Return the (x, y) coordinate for the center point of the cell that contains the specified text.  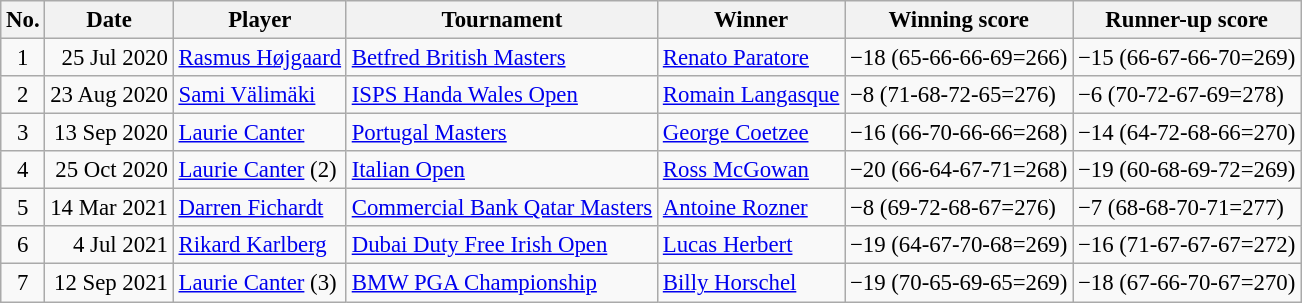
−18 (67-66-70-67=270) (1187, 283)
14 Mar 2021 (109, 208)
Winner (752, 20)
Rasmus Højgaard (260, 58)
No. (23, 20)
25 Oct 2020 (109, 170)
Winning score (959, 20)
ISPS Handa Wales Open (502, 95)
13 Sep 2020 (109, 133)
Rikard Karlberg (260, 245)
Romain Langasque (752, 95)
Ross McGowan (752, 170)
Billy Horschel (752, 283)
Renato Paratore (752, 58)
Antoine Rozner (752, 208)
−8 (71-68-72-65=276) (959, 95)
Laurie Canter (3) (260, 283)
Tournament (502, 20)
−16 (66-70-66-66=268) (959, 133)
Commercial Bank Qatar Masters (502, 208)
Italian Open (502, 170)
Sami Välimäki (260, 95)
Betfred British Masters (502, 58)
Dubai Duty Free Irish Open (502, 245)
−19 (64-67-70-68=269) (959, 245)
Laurie Canter (260, 133)
23 Aug 2020 (109, 95)
Darren Fichardt (260, 208)
3 (23, 133)
25 Jul 2020 (109, 58)
−15 (66-67-66-70=269) (1187, 58)
Laurie Canter (2) (260, 170)
6 (23, 245)
4 (23, 170)
5 (23, 208)
−19 (60-68-69-72=269) (1187, 170)
Date (109, 20)
−7 (68-68-70-71=277) (1187, 208)
7 (23, 283)
1 (23, 58)
George Coetzee (752, 133)
2 (23, 95)
Portugal Masters (502, 133)
−6 (70-72-67-69=278) (1187, 95)
−19 (70-65-69-65=269) (959, 283)
Player (260, 20)
−14 (64-72-68-66=270) (1187, 133)
−8 (69-72-68-67=276) (959, 208)
4 Jul 2021 (109, 245)
12 Sep 2021 (109, 283)
Lucas Herbert (752, 245)
Runner-up score (1187, 20)
BMW PGA Championship (502, 283)
−20 (66-64-67-71=268) (959, 170)
−16 (71-67-67-67=272) (1187, 245)
−18 (65-66-66-69=266) (959, 58)
